Return the (x, y) coordinate for the center point of the cell that contains the specified text.  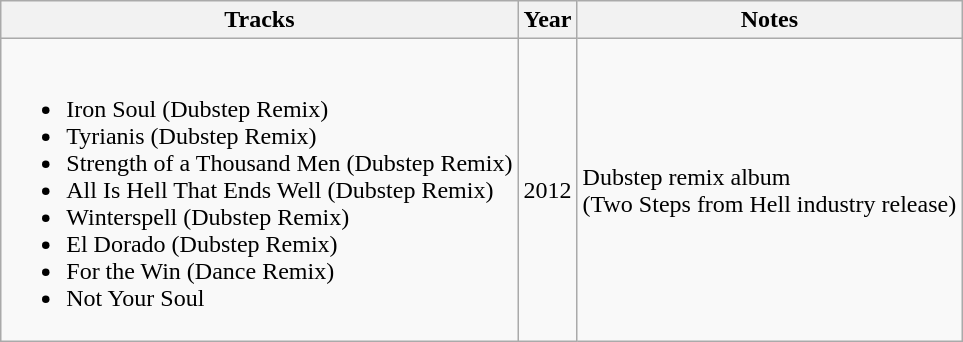
Tracks (260, 20)
2012 (548, 190)
Year (548, 20)
Notes (770, 20)
Dubstep remix album(Two Steps from Hell industry release) (770, 190)
